Identify which cell holds the provided text, then report its [x, y] central coordinate. 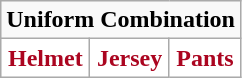
Jersey [130, 58]
Pants [204, 58]
Uniform Combination [121, 20]
Helmet [46, 58]
